Extract the [x, y] coordinate from the center of the cell holding the provided text.  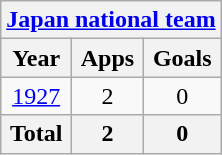
Apps [108, 58]
Year [36, 58]
1927 [36, 96]
Total [36, 134]
Japan national team [111, 20]
Goals [182, 58]
